Capture the cell that displays the provided text and extract its [x, y] central coordinate. 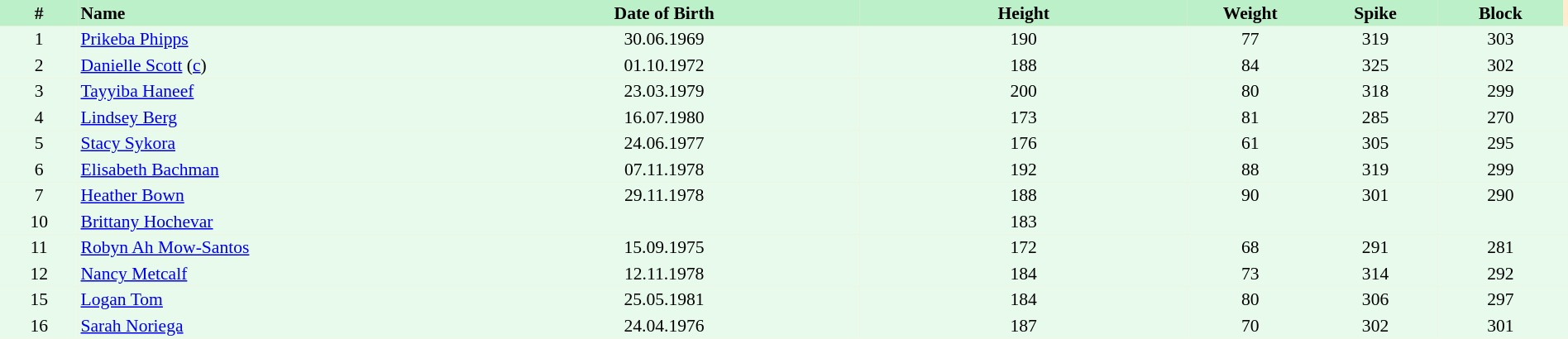
6 [39, 169]
2 [39, 65]
318 [1374, 91]
Stacy Sykora [273, 144]
Lindsey Berg [273, 117]
Prikeba Phipps [273, 40]
7 [39, 195]
281 [1500, 248]
15.09.1975 [664, 248]
84 [1250, 65]
68 [1250, 248]
Name [273, 13]
11 [39, 248]
Danielle Scott (c) [273, 65]
1 [39, 40]
295 [1500, 144]
29.11.1978 [664, 195]
# [39, 13]
Logan Tom [273, 299]
73 [1250, 274]
291 [1374, 248]
24.04.1976 [664, 326]
285 [1374, 117]
305 [1374, 144]
290 [1500, 195]
173 [1024, 117]
306 [1374, 299]
88 [1250, 169]
15 [39, 299]
Tayyiba Haneef [273, 91]
Robyn Ah Mow-Santos [273, 248]
4 [39, 117]
81 [1250, 117]
Block [1500, 13]
23.03.1979 [664, 91]
183 [1024, 222]
12.11.1978 [664, 274]
77 [1250, 40]
01.10.1972 [664, 65]
314 [1374, 274]
61 [1250, 144]
176 [1024, 144]
187 [1024, 326]
70 [1250, 326]
Elisabeth Bachman [273, 169]
16 [39, 326]
270 [1500, 117]
Spike [1374, 13]
10 [39, 222]
Brittany Hochevar [273, 222]
12 [39, 274]
90 [1250, 195]
325 [1374, 65]
190 [1024, 40]
Height [1024, 13]
24.06.1977 [664, 144]
192 [1024, 169]
Date of Birth [664, 13]
Nancy Metcalf [273, 274]
07.11.1978 [664, 169]
Sarah Noriega [273, 326]
5 [39, 144]
Weight [1250, 13]
292 [1500, 274]
3 [39, 91]
16.07.1980 [664, 117]
303 [1500, 40]
30.06.1969 [664, 40]
25.05.1981 [664, 299]
172 [1024, 248]
297 [1500, 299]
200 [1024, 91]
Heather Bown [273, 195]
